Find where the given text appears and provide that cell's center as [x, y] coordinate. 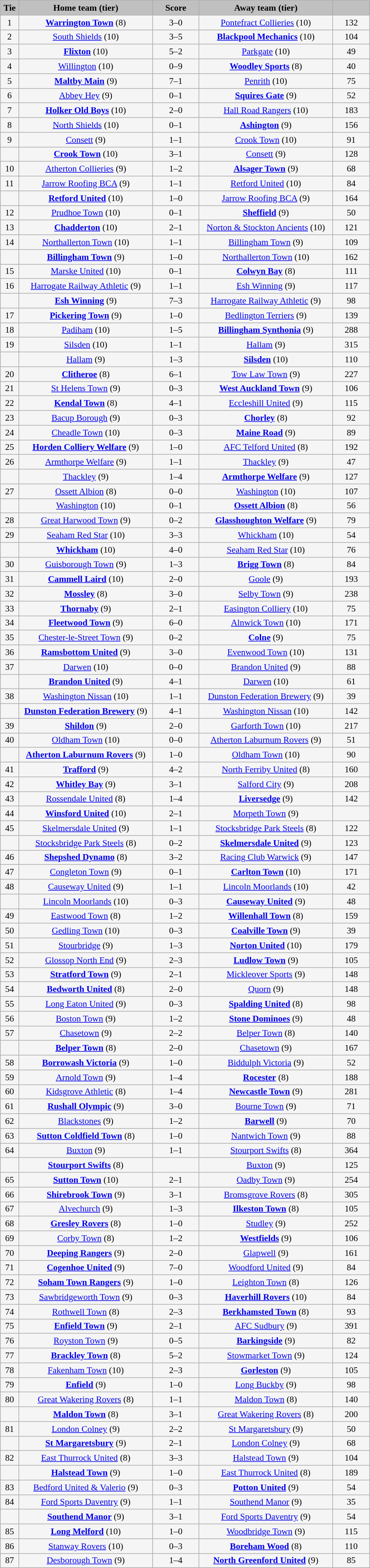
0–9 [176, 67]
6 [10, 96]
Trafford (9) [86, 770]
Tow Law Town (9) [266, 374]
Enfield (9) [86, 1385]
3–2 [176, 857]
Hall Road Rangers (10) [266, 111]
Chester-le-Street Town (9) [86, 638]
Rocester (8) [266, 1077]
6–1 [176, 374]
Bedlington Terriers (9) [266, 315]
Winsford United (10) [86, 814]
Westfields (9) [266, 1239]
38 [10, 697]
117 [351, 286]
161 [351, 1253]
45 [10, 828]
Pickering Town (9) [86, 315]
AFC Sudbury (9) [266, 1326]
Quorn (9) [266, 989]
Atherton Collieries (9) [86, 169]
Shirebrook Town (9) [86, 1195]
Alvechurch (9) [86, 1209]
Great Harwood Town (9) [86, 521]
Biddulph Victoria (9) [266, 1063]
North Greenford United (9) [266, 1561]
59 [10, 1077]
Norton United (10) [266, 945]
0–5 [176, 1341]
4–2 [176, 770]
Willington (10) [86, 67]
16 [10, 286]
Glossop North End (9) [86, 960]
86 [10, 1546]
5 [10, 81]
Stourbridge (9) [86, 945]
Padiham (10) [86, 330]
111 [351, 271]
124 [351, 1356]
Long Melford (10) [86, 1531]
Leighton Town (8) [266, 1283]
Potton United (9) [266, 1487]
Sutton Town (10) [86, 1180]
Sutton Coldfield Town (8) [86, 1136]
Fleetwood Town (9) [86, 623]
Cheadle Town (10) [86, 433]
Easington Colliery (10) [266, 609]
Holker Old Boys (10) [86, 111]
Bourne Town (9) [266, 1107]
160 [351, 770]
Squires Gate (9) [266, 96]
Morpeth Town (9) [266, 814]
South Shields (10) [86, 37]
Ludlow Town (9) [266, 960]
Thornaby (9) [86, 609]
10 [10, 169]
Borrowash Victoria (9) [86, 1063]
Parkgate (10) [266, 52]
Score [176, 8]
Royston Town (9) [86, 1341]
21 [10, 389]
Mossley (8) [86, 594]
192 [351, 447]
Glasshoughton Welfare (9) [266, 521]
18 [10, 330]
Stratford Town (9) [86, 975]
63 [10, 1136]
13 [10, 228]
Penrith (10) [266, 81]
6–0 [176, 623]
7–1 [176, 81]
Bedford United & Valerio (9) [86, 1487]
43 [10, 799]
200 [351, 1414]
Alsager Town (9) [266, 169]
62 [10, 1121]
217 [351, 726]
77 [10, 1356]
89 [351, 433]
Boreham Wood (8) [266, 1546]
Brackley Town (8) [86, 1356]
66 [10, 1195]
Boston Town (9) [86, 1019]
Maltby Main (9) [86, 81]
7–0 [176, 1268]
North Ferriby United (8) [266, 770]
Rothwell Town (8) [86, 1312]
4–0 [176, 550]
Selby Town (9) [266, 594]
7 [10, 111]
58 [10, 1063]
164 [351, 198]
391 [351, 1326]
188 [351, 1077]
25 [10, 447]
57 [10, 1033]
Oadby Town (9) [266, 1180]
Cammell Laird (10) [86, 579]
92 [351, 418]
122 [351, 828]
Mickleover Sports (9) [266, 975]
46 [10, 857]
Studley (9) [266, 1224]
Woodbridge Town (9) [266, 1531]
64 [10, 1151]
Chadderton (10) [86, 228]
87 [10, 1561]
Chorley (8) [266, 418]
Guisborough Town (9) [86, 565]
Eastwood Town (8) [86, 916]
147 [351, 857]
167 [351, 1048]
281 [351, 1092]
Flixton (10) [86, 52]
Ramsbottom United (9) [86, 653]
Rossendale United (8) [86, 799]
Glapwell (9) [266, 1253]
Gorleston (9) [266, 1370]
69 [10, 1239]
Gedling Town (10) [86, 931]
80 [10, 1400]
Abbey Hey (9) [86, 96]
Willenhall Town (8) [266, 916]
22 [10, 403]
30 [10, 565]
Kidsgrove Athletic (8) [86, 1092]
238 [351, 594]
Sheffield (9) [266, 213]
107 [351, 491]
139 [351, 315]
Eccleshill United (9) [266, 403]
Away team (tier) [266, 8]
Woodley Sports (8) [266, 67]
91 [351, 140]
73 [10, 1297]
Prudhoe Town (10) [86, 213]
83 [10, 1487]
Gresley Rovers (8) [86, 1224]
28 [10, 521]
32 [10, 594]
3 [10, 52]
Shepshed Dynamo (8) [86, 857]
189 [351, 1473]
29 [10, 535]
Desborough Town (9) [86, 1561]
208 [351, 784]
Pontefract Collieries (10) [266, 23]
126 [351, 1283]
131 [351, 653]
Carlton Town (10) [266, 872]
227 [351, 374]
55 [10, 1004]
Maine Road (9) [266, 433]
41 [10, 770]
4 [10, 67]
67 [10, 1209]
Stowmarket Town (9) [266, 1356]
Soham Town Rangers (9) [86, 1283]
179 [351, 945]
Congleton Town (9) [86, 872]
2 [10, 37]
9 [10, 140]
132 [351, 23]
Bromsgrove Rovers (8) [266, 1195]
33 [10, 609]
Clitheroe (8) [86, 374]
27 [10, 491]
Nantwich Town (9) [266, 1136]
1 [10, 23]
Sawbridgeworth Town (9) [86, 1297]
North Shields (10) [86, 125]
Haverhill Rovers (10) [266, 1297]
Liversedge (9) [266, 799]
Alnwick Town (10) [266, 623]
Spalding United (8) [266, 1004]
74 [10, 1312]
Garforth Town (10) [266, 726]
Bedworth United (8) [86, 989]
156 [351, 125]
288 [351, 330]
St Helens Town (9) [86, 389]
Shildon (9) [86, 726]
Arnold Town (9) [86, 1077]
Bacup Borough (9) [86, 418]
23 [10, 418]
72 [10, 1283]
24 [10, 433]
Fakenham Town (10) [86, 1370]
Tie [10, 8]
Colne (9) [266, 638]
Enfield Town (9) [86, 1326]
Woodford United (9) [266, 1268]
162 [351, 257]
Cogenhoe United (9) [86, 1268]
8 [10, 125]
12 [10, 213]
Goole (9) [266, 579]
Barwell (9) [266, 1121]
19 [10, 345]
15 [10, 271]
315 [351, 345]
Norton & Stockton Ancients (10) [266, 228]
11 [10, 184]
17 [10, 315]
Corby Town (8) [86, 1239]
AFC Telford United (8) [266, 447]
Whitley Bay (9) [86, 784]
159 [351, 916]
93 [351, 1312]
128 [351, 154]
Colwyn Bay (8) [266, 271]
Barkingside (9) [266, 1341]
Stanway Rovers (10) [86, 1546]
7–3 [176, 301]
Horden Colliery Welfare (9) [86, 447]
Stone Dominoes (9) [266, 1019]
20 [10, 374]
Brigg Town (8) [266, 565]
37 [10, 667]
125 [351, 1165]
193 [351, 579]
26 [10, 462]
65 [10, 1180]
Rushall Olympic (9) [86, 1107]
14 [10, 242]
Long Buckby (9) [266, 1385]
127 [351, 477]
Long Eaton United (9) [86, 1004]
Ashington (9) [266, 125]
109 [351, 242]
Salford City (9) [266, 784]
1–5 [176, 330]
90 [351, 755]
36 [10, 653]
West Auckland Town (9) [266, 389]
123 [351, 843]
Blackpool Mechanics (10) [266, 37]
Evenwood Town (10) [266, 653]
Billingham Synthonia (9) [266, 330]
3–5 [176, 37]
78 [10, 1370]
31 [10, 579]
53 [10, 975]
Berkhamsted Town (8) [266, 1312]
254 [351, 1180]
Blackstones (9) [86, 1121]
364 [351, 1151]
Kendal Town (8) [86, 403]
305 [351, 1195]
Home team (tier) [86, 8]
34 [10, 623]
Warrington Town (8) [86, 23]
252 [351, 1224]
44 [10, 814]
Deeping Rangers (9) [86, 1253]
121 [351, 228]
Ilkeston Town (8) [266, 1209]
Marske United (10) [86, 271]
Racing Club Warwick (9) [266, 857]
81 [10, 1429]
Coalville Town (9) [266, 931]
Newcastle Town (9) [266, 1092]
60 [10, 1092]
183 [351, 111]
